Extract the (X, Y) coordinate from the center of the cell holding the provided text.  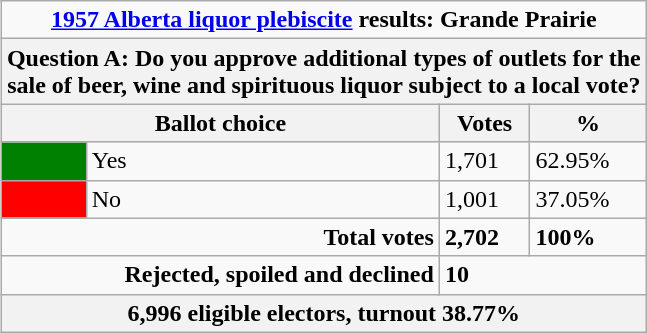
Question A: Do you approve additional types of outlets for the sale of beer, wine and spirituous liquor subject to a local vote? (324, 72)
2,702 (484, 237)
62.95% (588, 161)
Ballot choice (220, 123)
% (588, 123)
100% (588, 237)
6,996 eligible electors, turnout 38.77% (324, 313)
1,701 (484, 161)
Rejected, spoiled and declined (220, 275)
Yes (262, 161)
Votes (484, 123)
Total votes (220, 237)
10 (542, 275)
No (262, 199)
1957 Alberta liquor plebiscite results: Grande Prairie (324, 20)
37.05% (588, 199)
1,001 (484, 199)
